Scan for the cell matching the given text and deliver its (X, Y) coordinate at center. 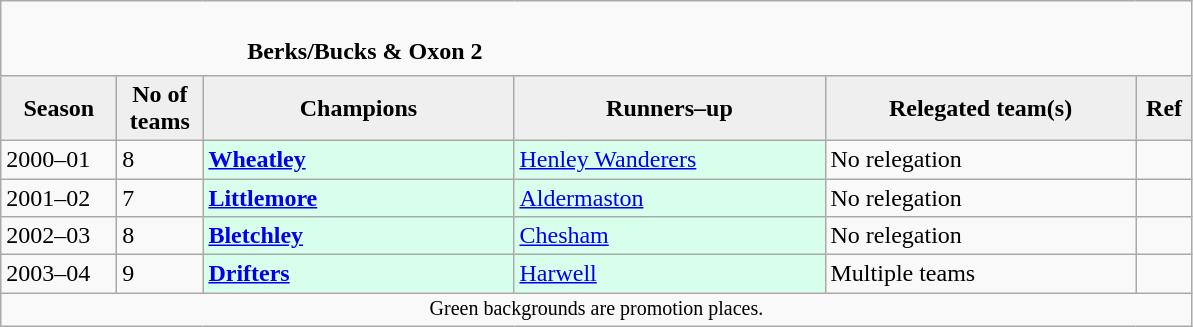
Season (59, 108)
Bletchley (358, 236)
No of teams (160, 108)
Runners–up (670, 108)
Henley Wanderers (670, 159)
Ref (1164, 108)
2000–01 (59, 159)
Aldermaston (670, 197)
2002–03 (59, 236)
Relegated team(s) (980, 108)
9 (160, 274)
2001–02 (59, 197)
Wheatley (358, 159)
Chesham (670, 236)
Harwell (670, 274)
7 (160, 197)
Drifters (358, 274)
Champions (358, 108)
Littlemore (358, 197)
Green backgrounds are promotion places. (596, 310)
Multiple teams (980, 274)
2003–04 (59, 274)
